Capture the cell that displays the provided text and extract its [x, y] central coordinate. 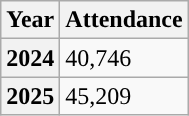
Year [30, 20]
Attendance [124, 20]
40,746 [124, 58]
2024 [30, 58]
2025 [30, 96]
45,209 [124, 96]
